Scan for the cell matching the given text and deliver its (x, y) coordinate at center. 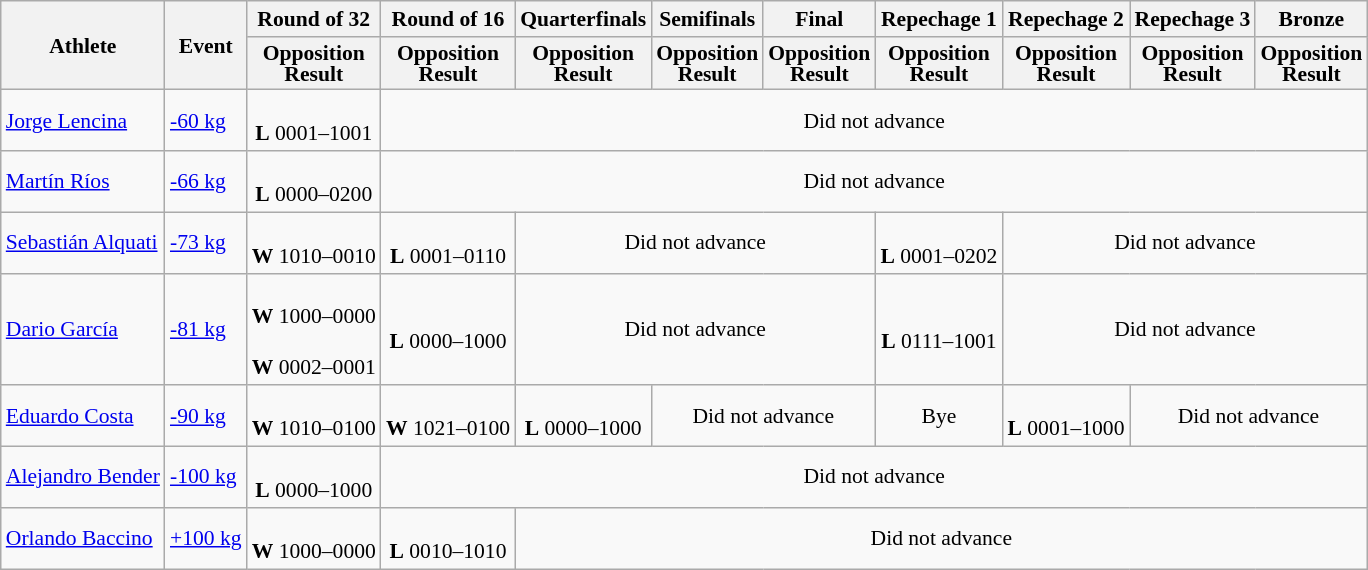
W 1010–0100 (314, 416)
W 1010–0010 (314, 242)
+100 kg (206, 538)
L 0001–1001 (314, 120)
Eduardo Costa (83, 416)
Bronze (1311, 19)
-90 kg (206, 416)
-60 kg (206, 120)
L 0001–0202 (938, 242)
Athlete (83, 46)
L 0010–1010 (448, 538)
Orlando Baccino (83, 538)
-73 kg (206, 242)
Semifinals (707, 19)
L 0001–0110 (448, 242)
Event (206, 46)
W 1021–0100 (448, 416)
-81 kg (206, 329)
Repechage 2 (1066, 19)
Alejandro Bender (83, 478)
Martín Ríos (83, 182)
W 1000–0000 (314, 538)
L 0111–1001 (938, 329)
Round of 32 (314, 19)
W 1000–0000W 0002–0001 (314, 329)
L 0001–1000 (1066, 416)
Repechage 3 (1193, 19)
Dario García (83, 329)
Quarterfinals (583, 19)
Jorge Lencina (83, 120)
Round of 16 (448, 19)
Bye (938, 416)
Final (819, 19)
-100 kg (206, 478)
L 0000–0200 (314, 182)
Repechage 1 (938, 19)
Sebastián Alquati (83, 242)
-66 kg (206, 182)
